Determine the [x, y] coordinate at the center of the cell enclosing the given text.  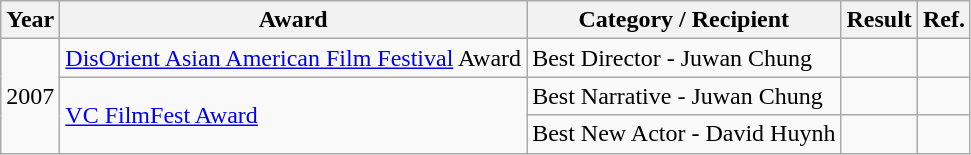
Best Narrative - Juwan Chung [684, 96]
Category / Recipient [684, 20]
Best New Actor - David Huynh [684, 134]
Year [30, 20]
2007 [30, 96]
Result [879, 20]
DisOrient Asian American Film Festival Award [294, 58]
Ref. [944, 20]
Best Director - Juwan Chung [684, 58]
Award [294, 20]
VC FilmFest Award [294, 115]
